Identify which cell holds the provided text, then report its [x, y] central coordinate. 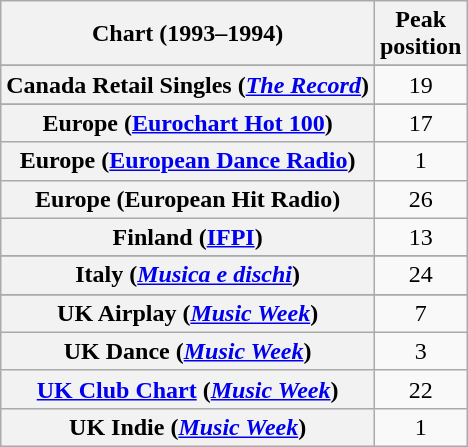
UK Club Chart (Music Week) [188, 389]
Peakposition [420, 34]
26 [420, 199]
Europe (Eurochart Hot 100) [188, 123]
19 [420, 85]
3 [420, 351]
24 [420, 275]
17 [420, 123]
Europe (European Dance Radio) [188, 161]
7 [420, 313]
Finland (IFPI) [188, 237]
Italy (Musica e dischi) [188, 275]
13 [420, 237]
UK Dance (Music Week) [188, 351]
Chart (1993–1994) [188, 34]
UK Indie (Music Week) [188, 427]
22 [420, 389]
Europe (European Hit Radio) [188, 199]
Canada Retail Singles (The Record) [188, 85]
UK Airplay (Music Week) [188, 313]
